Extract the (X, Y) coordinate from the center of the cell holding the provided text.  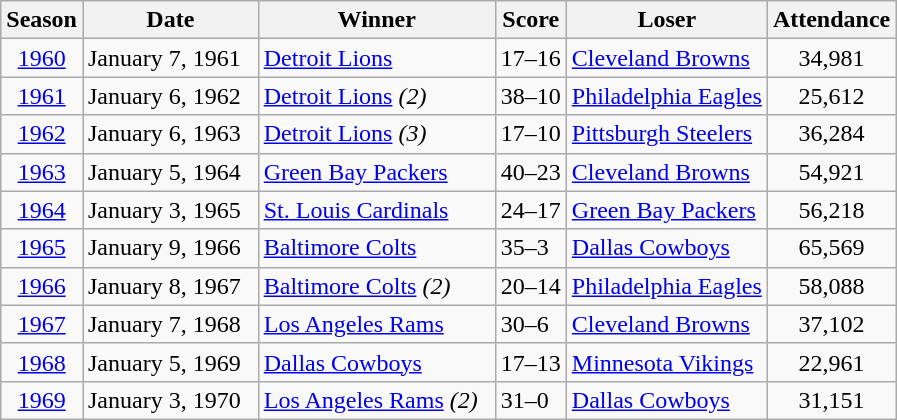
24–17 (530, 210)
January 7, 1961 (170, 58)
1969 (42, 400)
30–6 (530, 324)
25,612 (831, 96)
1962 (42, 134)
17–16 (530, 58)
31–0 (530, 400)
January 5, 1969 (170, 362)
40–23 (530, 172)
17–10 (530, 134)
1964 (42, 210)
January 5, 1964 (170, 172)
January 3, 1970 (170, 400)
38–10 (530, 96)
56,218 (831, 210)
54,921 (831, 172)
St. Louis Cardinals (376, 210)
36,284 (831, 134)
31,151 (831, 400)
1967 (42, 324)
Minnesota Vikings (666, 362)
Attendance (831, 20)
January 8, 1967 (170, 286)
Los Angeles Rams (376, 324)
Detroit Lions (376, 58)
22,961 (831, 362)
1961 (42, 96)
1965 (42, 248)
34,981 (831, 58)
Baltimore Colts (2) (376, 286)
January 9, 1966 (170, 248)
Detroit Lions (3) (376, 134)
Loser (666, 20)
Baltimore Colts (376, 248)
1968 (42, 362)
20–14 (530, 286)
Los Angeles Rams (2) (376, 400)
Score (530, 20)
Pittsburgh Steelers (666, 134)
January 6, 1963 (170, 134)
January 3, 1965 (170, 210)
1960 (42, 58)
35–3 (530, 248)
Winner (376, 20)
January 7, 1968 (170, 324)
1963 (42, 172)
Date (170, 20)
Season (42, 20)
17–13 (530, 362)
1966 (42, 286)
37,102 (831, 324)
Detroit Lions (2) (376, 96)
58,088 (831, 286)
65,569 (831, 248)
January 6, 1962 (170, 96)
